Pinpoint the cell where the given text exists, returning its [X, Y] midpoint coordinate. 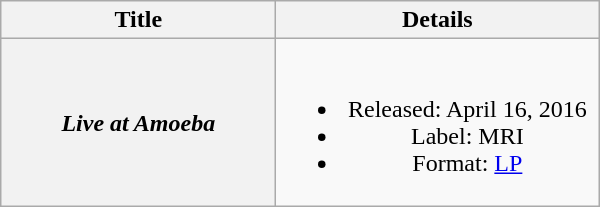
Details [438, 20]
Live at Amoeba [138, 122]
Released: April 16, 2016Label: MRIFormat: LP [438, 122]
Title [138, 20]
